For the text-containing cell, return its midpoint in [X, Y] coordinate format. 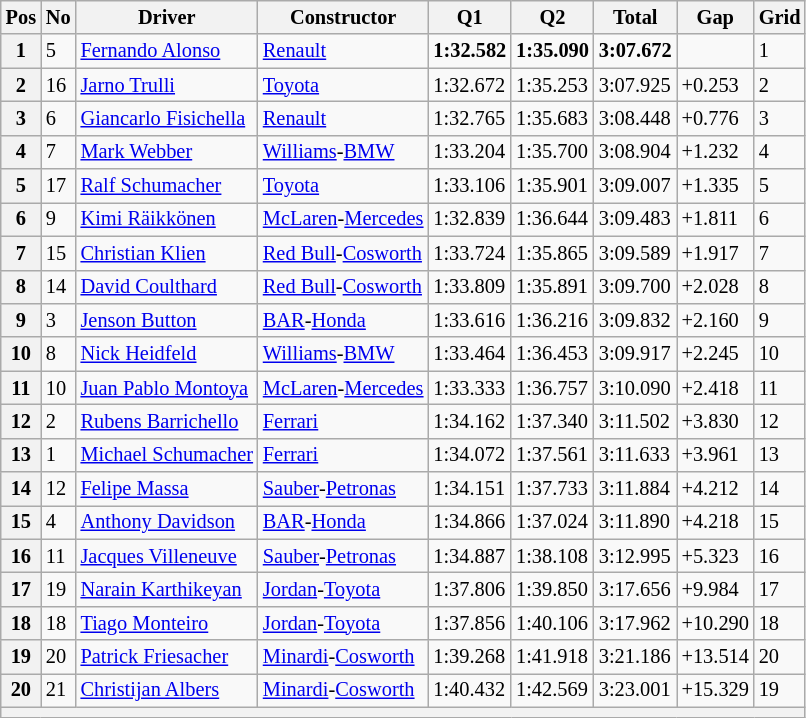
3:09.832 [636, 320]
Rubens Barrichello [167, 421]
1:33.204 [470, 152]
1:41.918 [552, 657]
3:23.001 [636, 690]
3:09.007 [636, 186]
3:09.700 [636, 287]
+1.917 [716, 253]
Total [636, 17]
3:09.483 [636, 219]
+1.335 [716, 186]
1:32.672 [470, 85]
+4.212 [716, 489]
1:37.561 [552, 455]
1:37.806 [470, 589]
Narain Karthikeyan [167, 589]
Michael Schumacher [167, 455]
3:09.917 [636, 354]
1:39.850 [552, 589]
+4.218 [716, 522]
1:35.090 [552, 51]
1:35.901 [552, 186]
Juan Pablo Montoya [167, 388]
1:36.644 [552, 219]
3:11.502 [636, 421]
21 [58, 690]
+0.776 [716, 118]
1:36.216 [552, 320]
1:35.865 [552, 253]
+1.232 [716, 152]
1:37.733 [552, 489]
Mark Webber [167, 152]
1:37.340 [552, 421]
Jacques Villeneuve [167, 556]
1:33.809 [470, 287]
Felipe Massa [167, 489]
+13.514 [716, 657]
1:39.268 [470, 657]
Nick Heidfeld [167, 354]
+3.830 [716, 421]
3:11.890 [636, 522]
Christian Klien [167, 253]
+1.811 [716, 219]
1:34.151 [470, 489]
3:11.633 [636, 455]
3:10.090 [636, 388]
Gap [716, 17]
1:33.333 [470, 388]
Jarno Trulli [167, 85]
+2.418 [716, 388]
1:33.106 [470, 186]
1:42.569 [552, 690]
Jenson Button [167, 320]
3:07.672 [636, 51]
+2.245 [716, 354]
+10.290 [716, 623]
Q2 [552, 17]
1:34.072 [470, 455]
1:33.464 [470, 354]
Anthony Davidson [167, 522]
No [58, 17]
1:34.866 [470, 522]
3:21.186 [636, 657]
Ralf Schumacher [167, 186]
1:32.839 [470, 219]
1:36.757 [552, 388]
1:40.432 [470, 690]
1:32.582 [470, 51]
1:34.887 [470, 556]
Giancarlo Fisichella [167, 118]
3:17.656 [636, 589]
+2.028 [716, 287]
1:40.106 [552, 623]
+9.984 [716, 589]
David Coulthard [167, 287]
+3.961 [716, 455]
Driver [167, 17]
1:36.453 [552, 354]
+15.329 [716, 690]
1:38.108 [552, 556]
1:33.616 [470, 320]
3:17.962 [636, 623]
3:12.995 [636, 556]
+0.253 [716, 85]
Patrick Friesacher [167, 657]
1:37.856 [470, 623]
Kimi Räikkönen [167, 219]
3:09.589 [636, 253]
Tiago Monteiro [167, 623]
1:35.683 [552, 118]
3:07.925 [636, 85]
1:37.024 [552, 522]
1:33.724 [470, 253]
3:08.448 [636, 118]
1:35.253 [552, 85]
3:08.904 [636, 152]
Pos [21, 17]
3:11.884 [636, 489]
Grid [780, 17]
+2.160 [716, 320]
1:34.162 [470, 421]
1:32.765 [470, 118]
1:35.891 [552, 287]
Constructor [343, 17]
1:35.700 [552, 152]
+5.323 [716, 556]
Q1 [470, 17]
Fernando Alonso [167, 51]
Christijan Albers [167, 690]
